Capture the cell that displays the provided text and extract its (x, y) central coordinate. 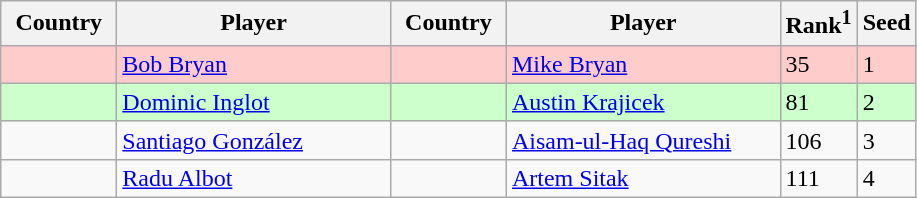
Austin Krajicek (643, 102)
81 (818, 102)
Aisam-ul-Haq Qureshi (643, 140)
3 (886, 140)
35 (818, 64)
Radu Albot (254, 178)
Rank1 (818, 24)
1 (886, 64)
111 (818, 178)
4 (886, 178)
Bob Bryan (254, 64)
Santiago González (254, 140)
Seed (886, 24)
106 (818, 140)
2 (886, 102)
Mike Bryan (643, 64)
Artem Sitak (643, 178)
Dominic Inglot (254, 102)
